Provide the (x, y) coordinate of the cell's center where the given text is located.  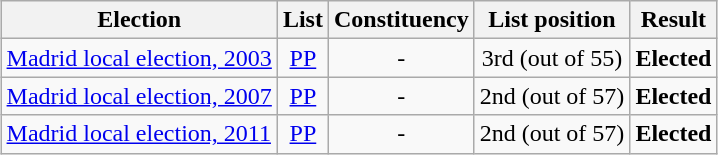
List position (552, 20)
Madrid local election, 2011 (139, 134)
Madrid local election, 2003 (139, 58)
Constituency (401, 20)
Election (139, 20)
Result (674, 20)
List (302, 20)
Madrid local election, 2007 (139, 96)
3rd (out of 55) (552, 58)
